Return the (X, Y) coordinate for the center point of the cell that contains the specified text.  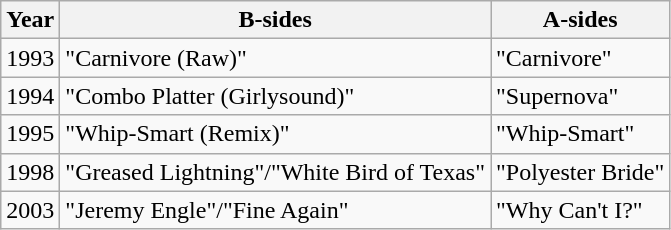
"Carnivore (Raw)" (276, 58)
1998 (30, 172)
"Polyester Bride" (580, 172)
1994 (30, 96)
A-sides (580, 20)
"Whip-Smart" (580, 134)
"Whip-Smart (Remix)" (276, 134)
2003 (30, 210)
"Supernova" (580, 96)
"Carnivore" (580, 58)
"Why Can't I?" (580, 210)
1993 (30, 58)
"Jeremy Engle"/"Fine Again" (276, 210)
Year (30, 20)
"Combo Platter (Girlysound)" (276, 96)
B-sides (276, 20)
"Greased Lightning"/"White Bird of Texas" (276, 172)
1995 (30, 134)
